Determine the (x, y) coordinate at the center of the cell enclosing the given text.  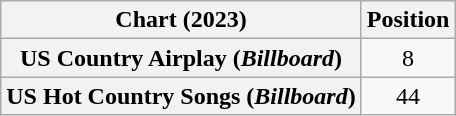
US Country Airplay (Billboard) (181, 58)
8 (408, 58)
US Hot Country Songs (Billboard) (181, 96)
44 (408, 96)
Chart (2023) (181, 20)
Position (408, 20)
